Capture the cell that displays the provided text and extract its (X, Y) central coordinate. 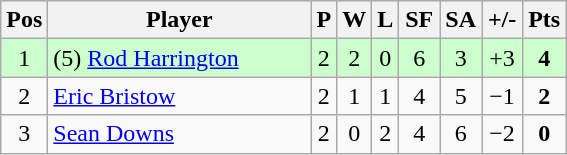
Player (180, 20)
P (324, 20)
+/- (502, 20)
(5) Rod Harrington (180, 58)
Pos (24, 20)
Eric Bristow (180, 96)
+3 (502, 58)
L (386, 20)
W (354, 20)
−1 (502, 96)
−2 (502, 134)
SA (461, 20)
SF (420, 20)
5 (461, 96)
Pts (544, 20)
Sean Downs (180, 134)
